Return (x, y) of the center of cell containing provided text 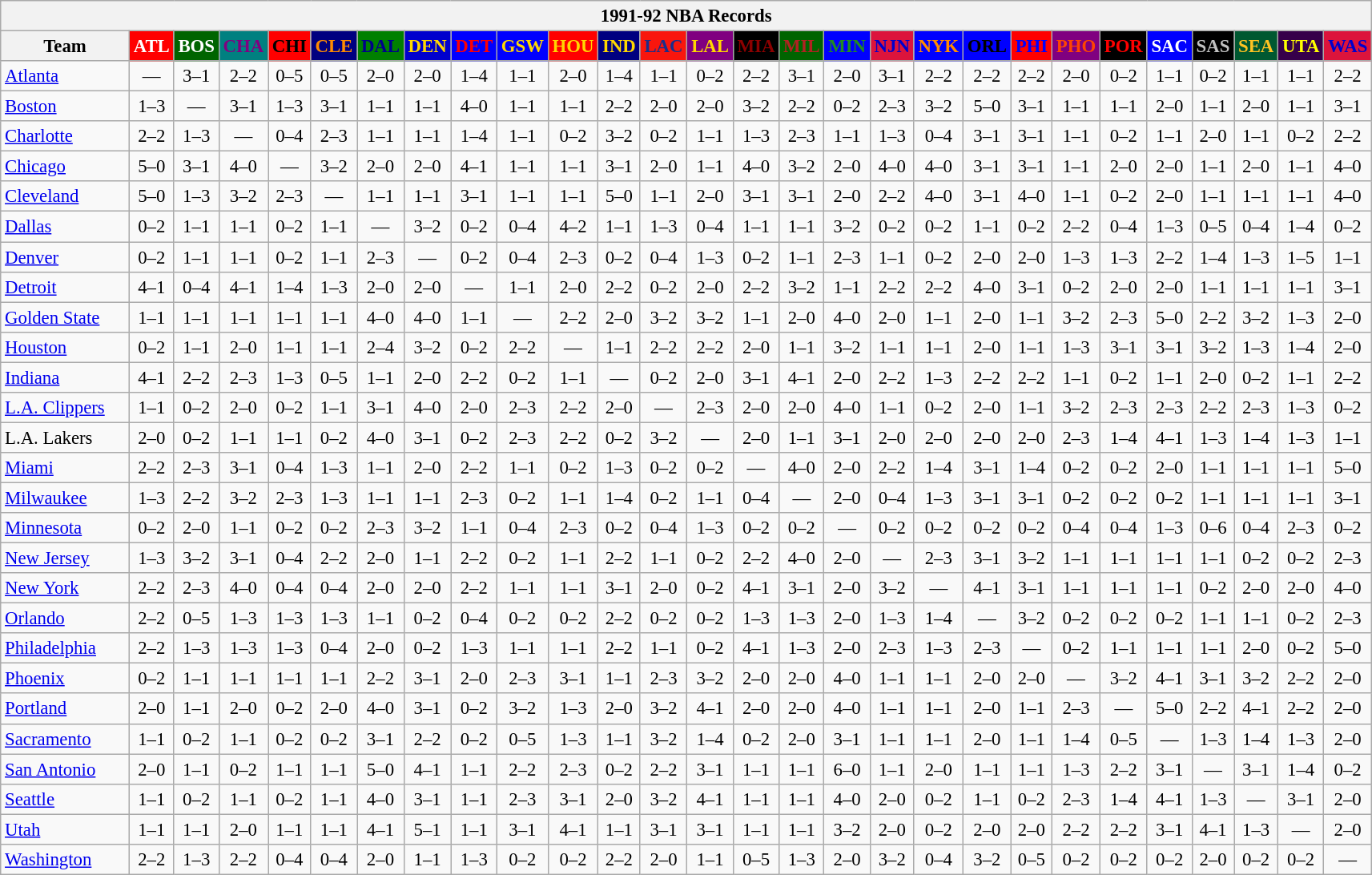
PHO (1076, 46)
SAC (1169, 46)
DAL (381, 46)
Chicago (66, 167)
Dallas (66, 227)
1991-92 NBA Records (686, 16)
4–2 (573, 227)
Charlotte (66, 136)
Team (66, 46)
Miami (66, 468)
Phoenix (66, 679)
CLE (333, 46)
Sacramento (66, 739)
HOU (573, 46)
Utah (66, 829)
Atlanta (66, 76)
Washington (66, 860)
Orlando (66, 619)
MIN (847, 46)
6–0 (847, 769)
POR (1123, 46)
1–5 (1301, 257)
San Antonio (66, 769)
0–6 (1213, 528)
Houston (66, 347)
CHA (243, 46)
L.A. Clippers (66, 408)
Portland (66, 709)
MIL (802, 46)
NYK (939, 46)
2–4 (381, 347)
SAS (1213, 46)
Boston (66, 107)
Golden State (66, 317)
UTA (1301, 46)
Milwaukee (66, 498)
ORL (987, 46)
CHI (289, 46)
New York (66, 588)
Cleveland (66, 196)
SEA (1256, 46)
LAC (663, 46)
Denver (66, 257)
5–1 (428, 829)
DEN (428, 46)
Philadelphia (66, 648)
GSW (522, 46)
NJN (892, 46)
PHI (1032, 46)
L.A. Lakers (66, 437)
Indiana (66, 377)
ATL (151, 46)
Minnesota (66, 528)
New Jersey (66, 558)
Seattle (66, 799)
LAL (710, 46)
MIA (756, 46)
IND (619, 46)
DET (474, 46)
BOS (196, 46)
Detroit (66, 287)
WAS (1348, 46)
